Pinpoint the cell where the given text exists, returning its (x, y) midpoint coordinate. 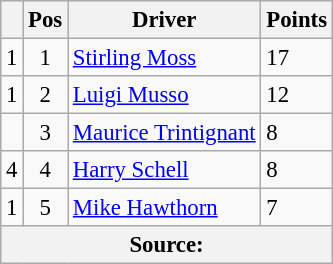
Harry Schell (164, 170)
Pos (46, 20)
3 (46, 133)
Maurice Trintignant (164, 133)
Source: (167, 245)
2 (46, 95)
Driver (164, 20)
7 (296, 208)
12 (296, 95)
Mike Hawthorn (164, 208)
5 (46, 208)
17 (296, 58)
Luigi Musso (164, 95)
Stirling Moss (164, 58)
Points (296, 20)
